Detect which cell encompasses the target text, then output its [x, y] center coordinate. 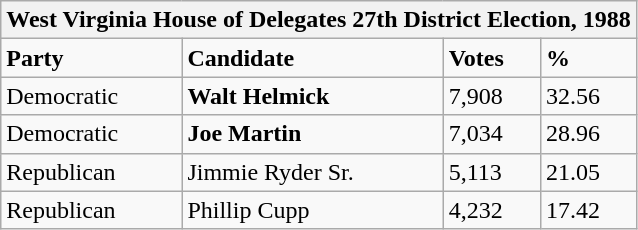
Phillip Cupp [312, 210]
7,034 [492, 134]
Party [92, 58]
21.05 [589, 172]
Joe Martin [312, 134]
28.96 [589, 134]
4,232 [492, 210]
Walt Helmick [312, 96]
West Virginia House of Delegates 27th District Election, 1988 [319, 20]
5,113 [492, 172]
17.42 [589, 210]
Jimmie Ryder Sr. [312, 172]
7,908 [492, 96]
Candidate [312, 58]
32.56 [589, 96]
Votes [492, 58]
% [589, 58]
